Identify which cell holds the provided text, then report its [X, Y] central coordinate. 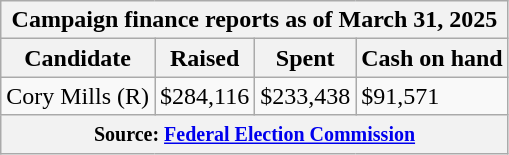
Cash on hand [432, 58]
Candidate [78, 58]
Source: Federal Election Commission [254, 134]
Campaign finance reports as of March 31, 2025 [254, 20]
$233,438 [306, 96]
Cory Mills (R) [78, 96]
$91,571 [432, 96]
Spent [306, 58]
$284,116 [204, 96]
Raised [204, 58]
